For the text-containing cell, return its midpoint in [x, y] coordinate format. 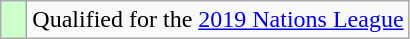
Qualified for the 2019 Nations League [218, 20]
